Locate the cell with the specified text and output its [x, y] center coordinate. 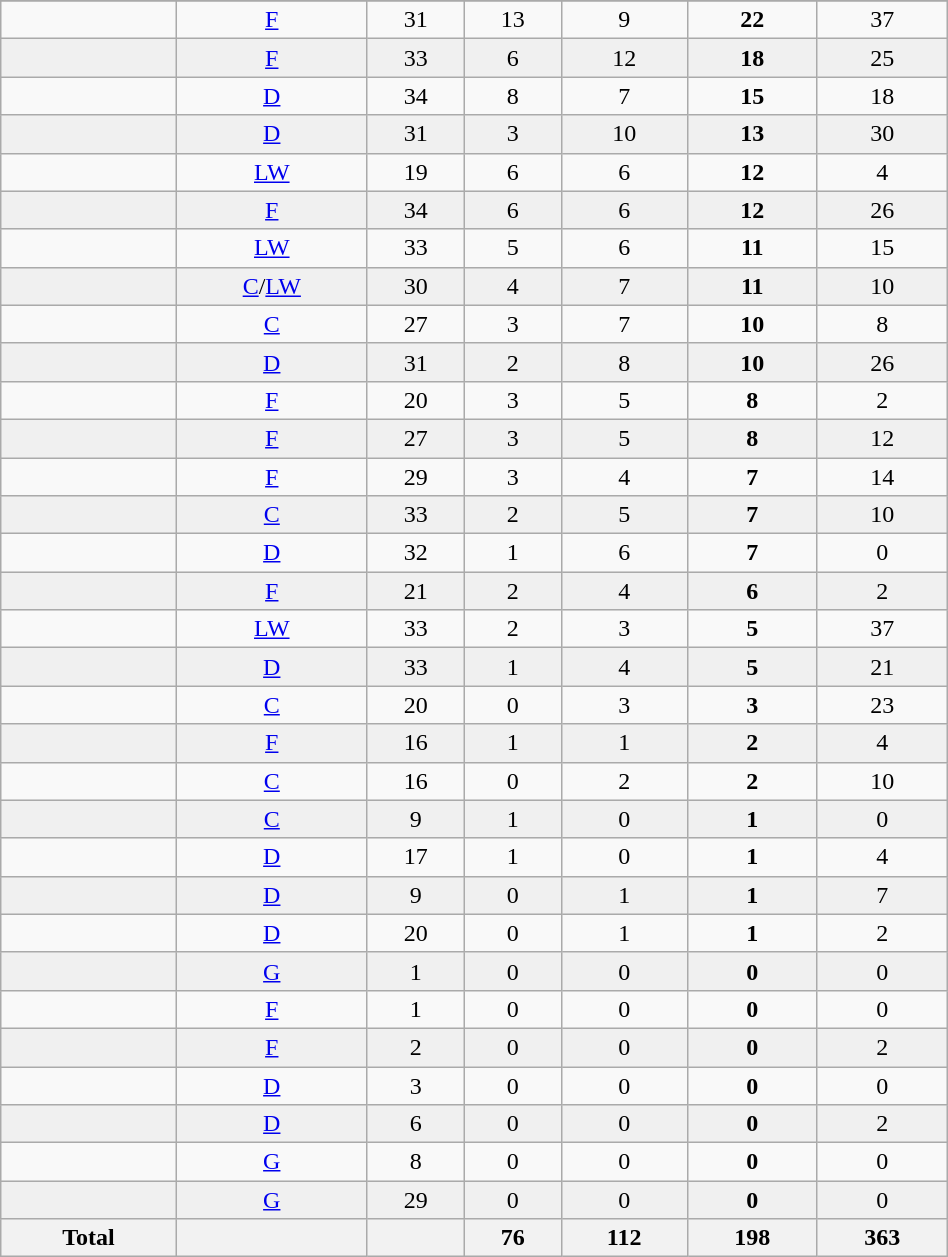
23 [882, 705]
19 [416, 172]
Total [88, 1238]
363 [882, 1238]
17 [416, 857]
76 [512, 1238]
25 [882, 58]
14 [882, 477]
C/LW [272, 286]
198 [752, 1238]
22 [752, 20]
112 [624, 1238]
32 [416, 553]
